Extract the [X, Y] coordinate from the center of the cell holding the provided text.  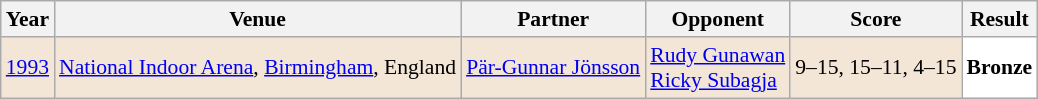
Opponent [718, 19]
National Indoor Arena, Birmingham, England [258, 68]
Partner [553, 19]
Pär-Gunnar Jönsson [553, 68]
Bronze [1000, 68]
Result [1000, 19]
Venue [258, 19]
Year [28, 19]
1993 [28, 68]
Score [876, 19]
9–15, 15–11, 4–15 [876, 68]
Rudy Gunawan Ricky Subagja [718, 68]
